Determine the (x, y) coordinate at the center of the cell enclosing the given text.  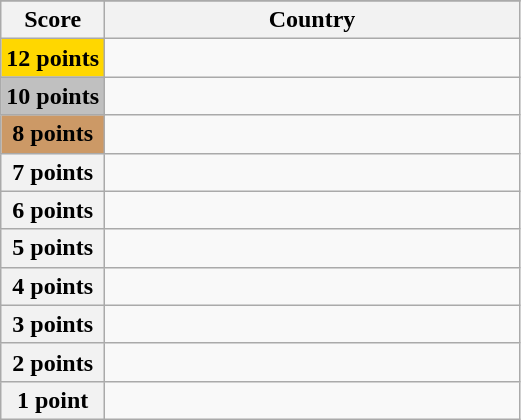
10 points (53, 96)
2 points (53, 362)
5 points (53, 248)
8 points (53, 134)
Score (53, 20)
1 point (53, 400)
12 points (53, 58)
4 points (53, 286)
7 points (53, 172)
Country (312, 20)
3 points (53, 324)
6 points (53, 210)
